Search for the cell housing the specified text and yield its [x, y] center coordinate. 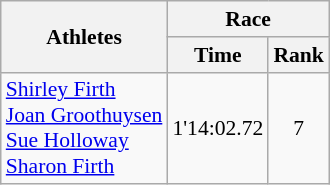
Race [248, 19]
Time [218, 55]
Athletes [84, 36]
7 [298, 128]
1'14:02.72 [218, 128]
Shirley FirthJoan GroothuysenSue HollowaySharon Firth [84, 128]
Rank [298, 55]
